Detect which cell encompasses the target text, then output its [X, Y] center coordinate. 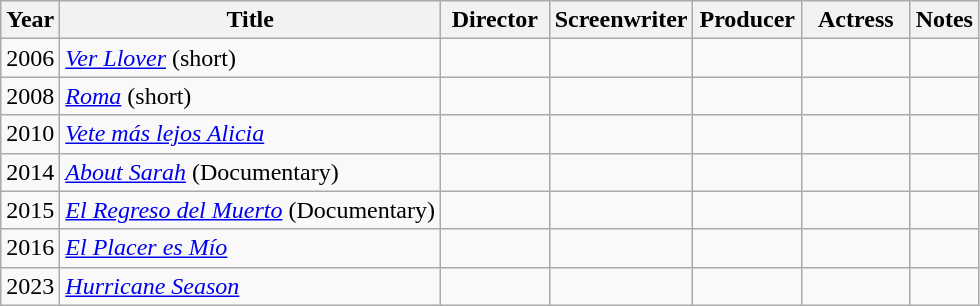
El Placer es Mío [250, 248]
Notes [944, 20]
Screenwriter [621, 20]
Actress [856, 20]
2014 [30, 172]
Producer [748, 20]
Hurricane Season [250, 286]
Ver Llover (short) [250, 58]
El Regreso del Muerto (Documentary) [250, 210]
Director [496, 20]
Vete más lejos Alicia [250, 134]
2015 [30, 210]
About Sarah (Documentary) [250, 172]
2008 [30, 96]
Year [30, 20]
2023 [30, 286]
Roma (short) [250, 96]
2006 [30, 58]
Title [250, 20]
2010 [30, 134]
2016 [30, 248]
